From the cell containing the given text, extract its center point as (x, y) coordinate. 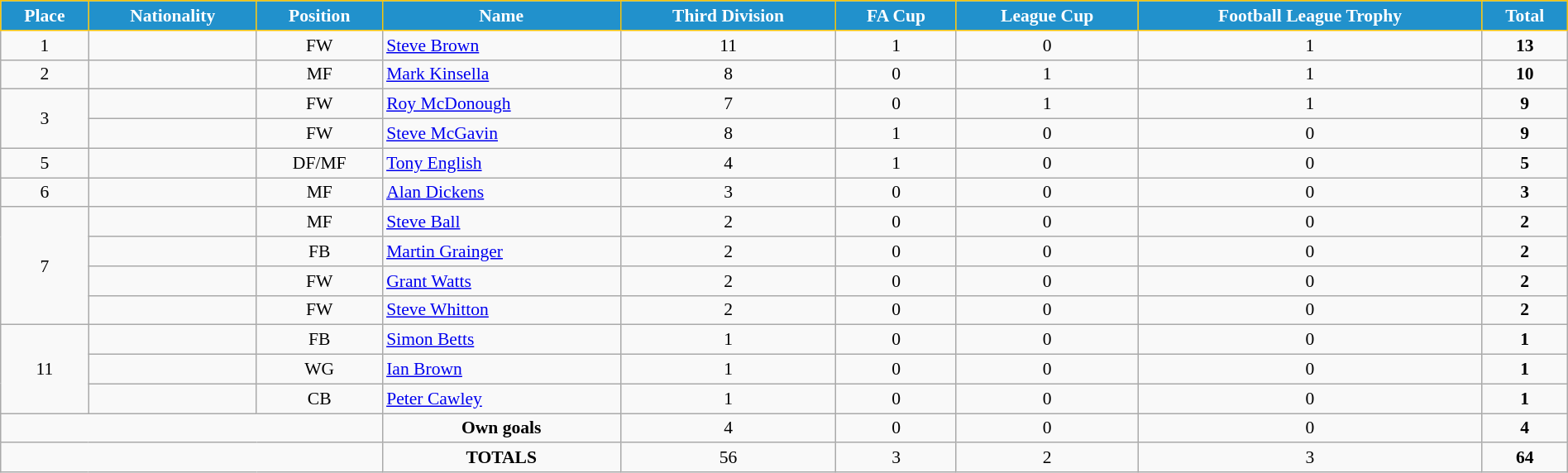
Football League Trophy (1310, 16)
Mark Kinsella (501, 74)
Tony English (501, 163)
Steve Whitton (501, 310)
Peter Cawley (501, 399)
64 (1525, 458)
Ian Brown (501, 370)
Steve Brown (501, 45)
Name (501, 16)
Steve McGavin (501, 134)
Roy McDonough (501, 104)
Steve Ball (501, 222)
League Cup (1047, 16)
Own goals (501, 428)
Third Division (728, 16)
Alan Dickens (501, 193)
Martin Grainger (501, 251)
Position (319, 16)
13 (1525, 45)
WG (319, 370)
FA Cup (896, 16)
56 (728, 458)
Simon Betts (501, 340)
Place (45, 16)
Grant Watts (501, 281)
TOTALS (501, 458)
Nationality (172, 16)
Total (1525, 16)
10 (1525, 74)
DF/MF (319, 163)
6 (45, 193)
CB (319, 399)
